Return the [x, y] coordinate for the center point of the cell that contains the specified text.  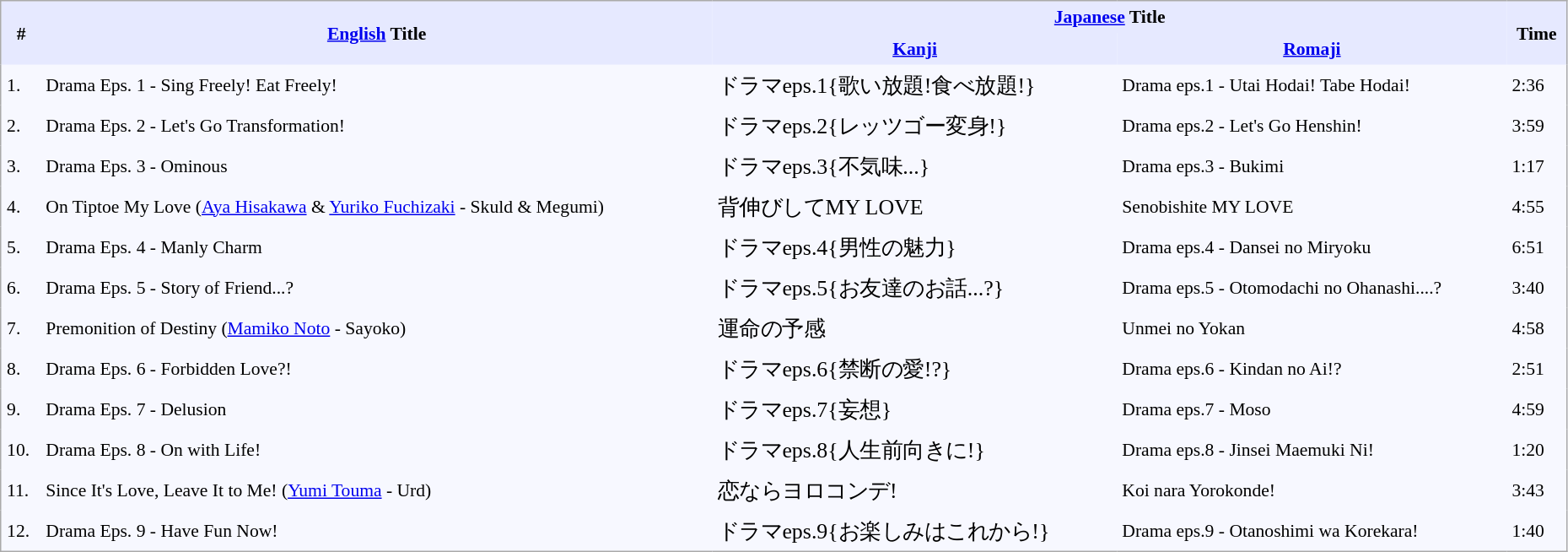
Premonition of Destiny (Mamiko Noto - Sayoko) [376, 327]
Senobishite MY LOVE [1312, 206]
Since It's Love, Leave It to Me! (Yumi Touma - Urd) [376, 490]
Drama Eps. 4 - Manly Charm [376, 246]
Drama Eps. 7 - Delusion [376, 409]
Japanese Title [1110, 17]
1:17 [1537, 165]
Drama eps.1 - Utai Hodai! Tabe Hodai! [1312, 84]
2. [20, 125]
Drama Eps. 2 - Let's Go Transformation! [376, 125]
Koi nara Yorokonde! [1312, 490]
Drama eps.3 - Bukimi [1312, 165]
Drama Eps. 9 - Have Fun Now! [376, 530]
6:51 [1537, 246]
Drama eps.7 - Moso [1312, 409]
恋ならヨロコンデ! [914, 490]
12. [20, 530]
Romaji [1312, 49]
1:40 [1537, 530]
運命の予感 [914, 327]
4:58 [1537, 327]
11. [20, 490]
3:40 [1537, 287]
8. [20, 368]
4:55 [1537, 206]
ドラマeps.7{妄想} [914, 409]
2:51 [1537, 368]
ドラマeps.9{お楽しみはこれから!} [914, 530]
10. [20, 449]
Drama eps.9 - Otanoshimi wa Korekara! [1312, 530]
Drama Eps. 1 - Sing Freely! Eat Freely! [376, 84]
Drama eps.2 - Let's Go Henshin! [1312, 125]
Drama Eps. 5 - Story of Friend...? [376, 287]
ドラマeps.4{男性の魅力} [914, 246]
4. [20, 206]
# [20, 33]
Drama eps.4 - Dansei no Miryoku [1312, 246]
5. [20, 246]
ドラマeps.8{人生前向きに!} [914, 449]
Drama Eps. 3 - Ominous [376, 165]
On Tiptoe My Love (Aya Hisakawa & Yuriko Fuchizaki - Skuld & Megumi) [376, 206]
背伸びしてMY LOVE [914, 206]
ドラマeps.5{お友達のお話...?} [914, 287]
Drama eps.8 - Jinsei Maemuki Ni! [1312, 449]
2:36 [1537, 84]
Drama Eps. 6 - Forbidden Love?! [376, 368]
7. [20, 327]
3. [20, 165]
ドラマeps.2{レッツゴー変身!} [914, 125]
1:20 [1537, 449]
Time [1537, 33]
ドラマeps.3{不気味...} [914, 165]
Drama eps.6 - Kindan no Ai!? [1312, 368]
ドラマeps.1{歌い放題!食べ放題!} [914, 84]
4:59 [1537, 409]
Drama eps.5 - Otomodachi no Ohanashi....? [1312, 287]
3:43 [1537, 490]
3:59 [1537, 125]
1. [20, 84]
English Title [376, 33]
9. [20, 409]
6. [20, 287]
Unmei no Yokan [1312, 327]
ドラマeps.6{禁断の愛!?} [914, 368]
Kanji [914, 49]
Drama Eps. 8 - On with Life! [376, 449]
